Output the [x, y] coordinate of the center of the cell containing the given text.  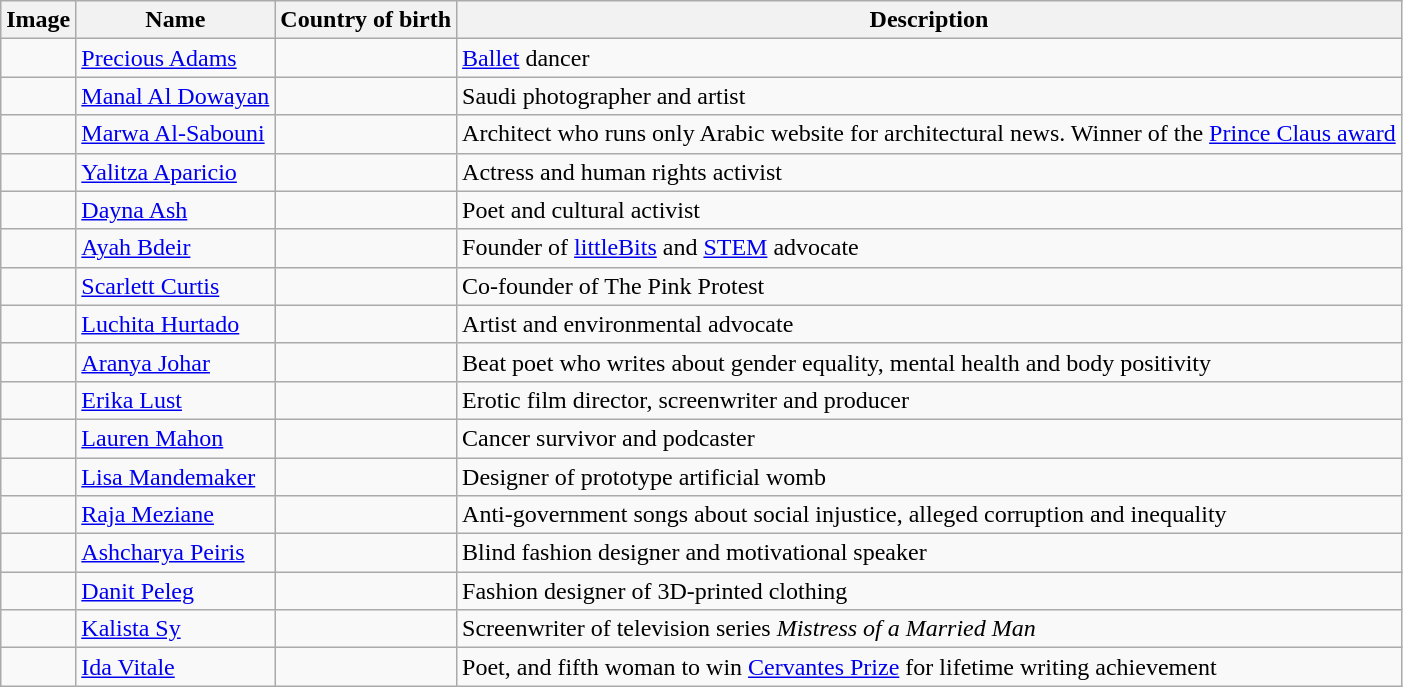
Founder of littleBits and STEM advocate [930, 248]
Anti-government songs about social injustice, alleged corruption and inequality [930, 515]
Ayah Bdeir [176, 248]
Name [176, 20]
Blind fashion designer and motivational speaker [930, 553]
Ashcharya Peiris [176, 553]
Actress and human rights activist [930, 172]
Ida Vitale [176, 667]
Country of birth [366, 20]
Manal Al Dowayan [176, 96]
Erika Lust [176, 400]
Precious Adams [176, 58]
Beat poet who writes about gender equality, mental health and body positivity [930, 362]
Poet and cultural activist [930, 210]
Architect who runs only Arabic website for architectural news. Winner of the Prince Claus award [930, 134]
Fashion designer of 3D-printed clothing [930, 591]
Saudi photographer and artist [930, 96]
Poet, and fifth woman to win Cervantes Prize for lifetime writing achievement [930, 667]
Dayna Ash [176, 210]
Lisa Mandemaker [176, 477]
Yalitza Aparicio [176, 172]
Erotic film director, screenwriter and producer [930, 400]
Image [38, 20]
Scarlett Curtis [176, 286]
Ballet dancer [930, 58]
Marwa Al-Sabouni [176, 134]
Screenwriter of television series Mistress of a Married Man [930, 629]
Co-founder of The Pink Protest [930, 286]
Description [930, 20]
Kalista Sy [176, 629]
Artist and environmental advocate [930, 324]
Aranya Johar [176, 362]
Designer of prototype artificial womb [930, 477]
Danit Peleg [176, 591]
Luchita Hurtado [176, 324]
Lauren Mahon [176, 438]
Raja Meziane [176, 515]
Cancer survivor and podcaster [930, 438]
